Pinpoint the cell where the given text exists, returning its [x, y] midpoint coordinate. 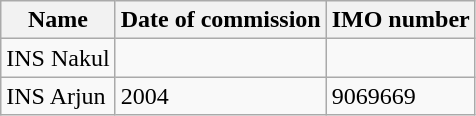
INS Nakul [58, 58]
IMO number [400, 20]
9069669 [400, 96]
Date of commission [220, 20]
INS Arjun [58, 96]
2004 [220, 96]
Name [58, 20]
